Return [x, y] of the center of cell containing provided text 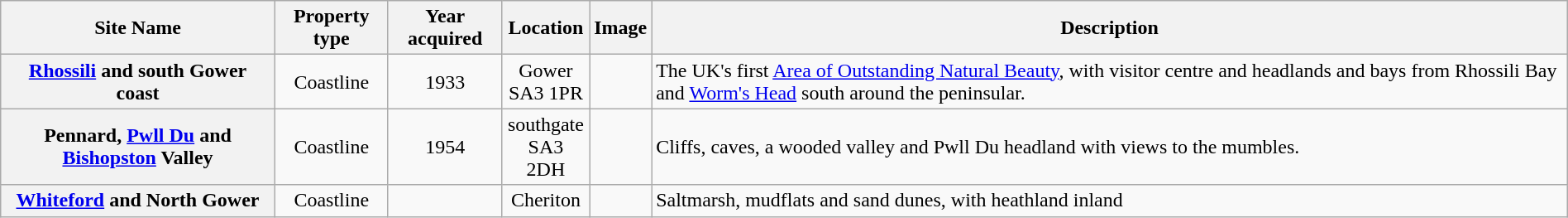
Year acquired [445, 28]
Property type [331, 28]
Image [620, 28]
Cheriton [546, 201]
Pennard, Pwll Du and Bishopston Valley [138, 147]
Whiteford and North Gower [138, 201]
Rhossili and south Gower coast [138, 81]
Saltmarsh, mudflats and sand dunes, with heathland inland [1110, 201]
Description [1110, 28]
southgateSA3 2DH [546, 147]
Site Name [138, 28]
Location [546, 28]
1933 [445, 81]
1954 [445, 147]
GowerSA3 1PR [546, 81]
Cliffs, caves, a wooded valley and Pwll Du headland with views to the mumbles. [1110, 147]
